Identify which cell holds the provided text, then report its [X, Y] central coordinate. 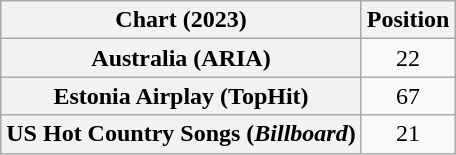
21 [408, 134]
67 [408, 96]
22 [408, 58]
US Hot Country Songs (Billboard) [181, 134]
Estonia Airplay (TopHit) [181, 96]
Position [408, 20]
Australia (ARIA) [181, 58]
Chart (2023) [181, 20]
